Return (X, Y) of the center of cell containing provided text 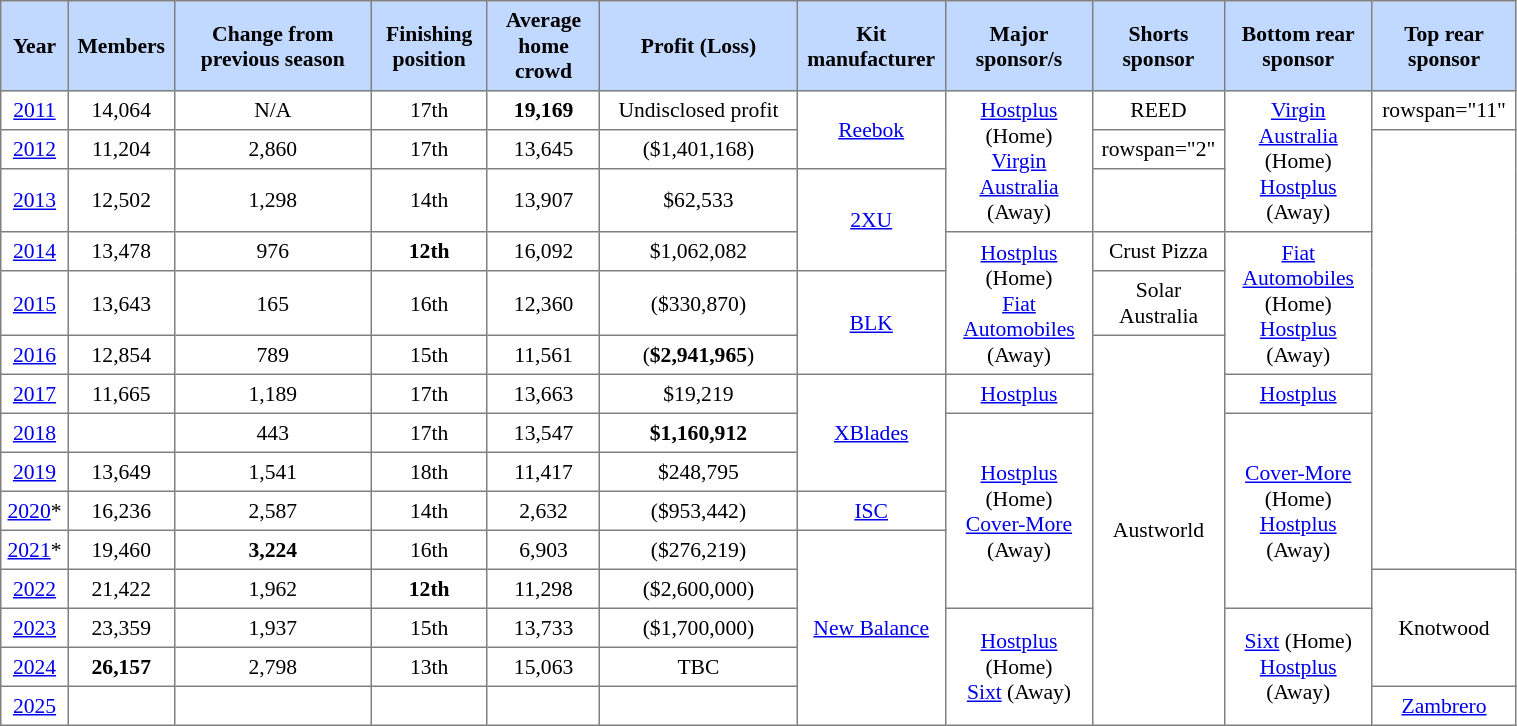
1,962 (272, 588)
2016 (34, 354)
rowspan="2" (1158, 150)
$1,062,082 (698, 252)
13,907 (544, 200)
789 (272, 354)
Reebok (872, 130)
2XU (872, 220)
12,502 (121, 200)
2024 (34, 666)
3,224 (272, 550)
19,460 (121, 550)
rowspan="11" (1444, 110)
Hostplus (Home) Sixt (Away) (1020, 666)
16,092 (544, 252)
Year (34, 46)
13,733 (544, 628)
976 (272, 252)
2022 (34, 588)
TBC (698, 666)
Hostplus (Home) Virgin Australia (Away) (1020, 162)
11,298 (544, 588)
2014 (34, 252)
($2,941,965) (698, 354)
14,064 (121, 110)
11,561 (544, 354)
1,298 (272, 200)
New Balance (872, 628)
1,937 (272, 628)
2013 (34, 200)
26,157 (121, 666)
2020* (34, 510)
12,854 (121, 354)
13,643 (121, 303)
2023 (34, 628)
11,204 (121, 150)
Average home crowd (544, 46)
13th (429, 666)
$1,160,912 (698, 432)
2017 (34, 394)
Zambrero (1444, 706)
21,422 (121, 588)
19,169 (544, 110)
Finishing position (429, 46)
Sixt (Home) Hostplus (Away) (1298, 666)
23,359 (121, 628)
165 (272, 303)
2,587 (272, 510)
2011 (34, 110)
16,236 (121, 510)
N/A (272, 110)
Hostplus (Home) Cover-More (Away) (1020, 510)
2021* (34, 550)
Virgin Australia (Home) Hostplus (Away) (1298, 162)
2,632 (544, 510)
Kit manufacturer (872, 46)
Hostplus (Home) Fiat Automobiles (Away) (1020, 303)
6,903 (544, 550)
2,798 (272, 666)
Bottom rear sponsor (1298, 46)
($1,401,168) (698, 150)
12,360 (544, 303)
13,478 (121, 252)
Fiat Automobiles (Home) Hostplus (Away) (1298, 303)
13,645 (544, 150)
Austworld (1158, 530)
($2,600,000) (698, 588)
2019 (34, 472)
XBlades (872, 432)
REED (1158, 110)
($276,219) (698, 550)
2015 (34, 303)
13,547 (544, 432)
BLK (872, 323)
2,860 (272, 150)
2012 (34, 150)
11,417 (544, 472)
($1,700,000) (698, 628)
Profit (Loss) (698, 46)
ISC (872, 510)
$19,219 (698, 394)
Shorts sponsor (1158, 46)
$248,795 (698, 472)
15,063 (544, 666)
Change from previous season (272, 46)
443 (272, 432)
Members (121, 46)
11,665 (121, 394)
1,189 (272, 394)
Knotwood (1444, 628)
13,649 (121, 472)
$62,533 (698, 200)
Top rear sponsor (1444, 46)
Solar Australia (1158, 303)
1,541 (272, 472)
Crust Pizza (1158, 252)
2018 (34, 432)
2025 (34, 706)
13,663 (544, 394)
($330,870) (698, 303)
Undisclosed profit (698, 110)
Major sponsor/s (1020, 46)
Cover-More (Home) Hostplus (Away) (1298, 510)
($953,442) (698, 510)
18th (429, 472)
